For the text-containing cell, return its midpoint in (x, y) coordinate format. 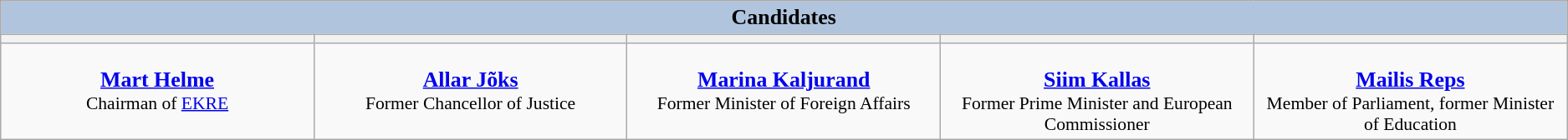
Allar JõksFormer Chancellor of Justice (470, 92)
Siim KallasFormer Prime Minister and European Commissioner (1097, 92)
Candidates (784, 17)
Marina KaljurandFormer Minister of Foreign Affairs (784, 92)
Mailis RepsMember of Parliament, former Minister of Education (1410, 92)
Mart HelmeChairman of EKRE (157, 92)
